Scan for the cell matching the given text and deliver its [X, Y] coordinate at center. 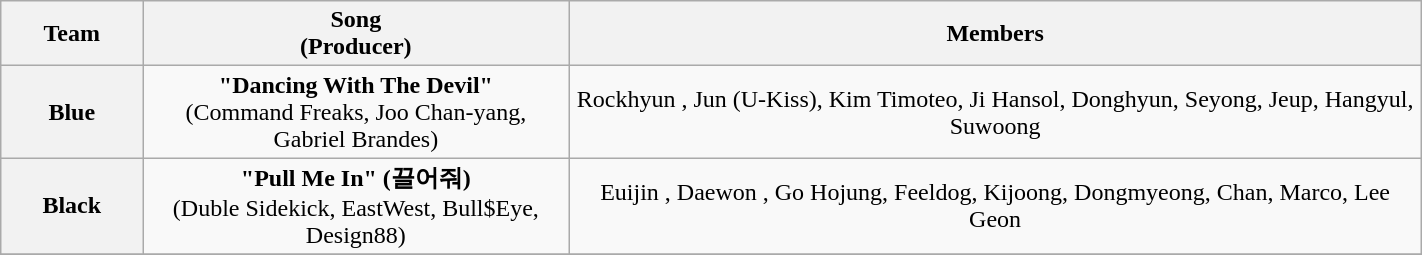
Members [995, 34]
Team [72, 34]
Blue [72, 112]
Song(Producer) [356, 34]
Euijin , Daewon , Go Hojung, Feeldog, Kijoong, Dongmyeong, Chan, Marco, Lee Geon [995, 206]
Black [72, 206]
"Dancing With The Devil"(Command Freaks, Joo Chan-yang, Gabriel Brandes) [356, 112]
Rockhyun , Jun (U-Kiss), Kim Timoteo, Ji Hansol, Donghyun, Seyong, Jeup, Hangyul, Suwoong [995, 112]
"Pull Me In" (끌어줘)(Duble Sidekick, EastWest, Bull$Eye, Design88) [356, 206]
